Identify which cell holds the provided text, then report its (x, y) central coordinate. 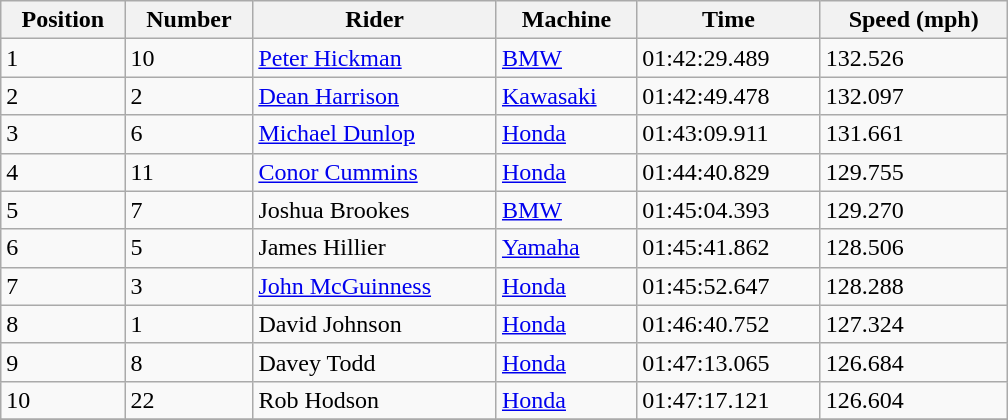
James Hillier (375, 248)
126.604 (914, 400)
Kawasaki (566, 96)
128.506 (914, 248)
01:45:41.862 (728, 248)
11 (189, 172)
Time (728, 20)
Rob Hodson (375, 400)
01:44:40.829 (728, 172)
126.684 (914, 362)
Position (63, 20)
Dean Harrison (375, 96)
128.288 (914, 286)
132.526 (914, 58)
Joshua Brookes (375, 210)
01:43:09.911 (728, 134)
01:45:04.393 (728, 210)
Conor Cummins (375, 172)
Speed (mph) (914, 20)
129.270 (914, 210)
01:46:40.752 (728, 324)
22 (189, 400)
01:42:29.489 (728, 58)
John McGuinness (375, 286)
129.755 (914, 172)
Yamaha (566, 248)
132.097 (914, 96)
01:47:17.121 (728, 400)
Michael Dunlop (375, 134)
Davey Todd (375, 362)
9 (63, 362)
131.661 (914, 134)
Number (189, 20)
01:45:52.647 (728, 286)
Rider (375, 20)
Peter Hickman (375, 58)
David Johnson (375, 324)
127.324 (914, 324)
4 (63, 172)
01:47:13.065 (728, 362)
01:42:49.478 (728, 96)
Machine (566, 20)
